Identify which cell holds the provided text, then report its [x, y] central coordinate. 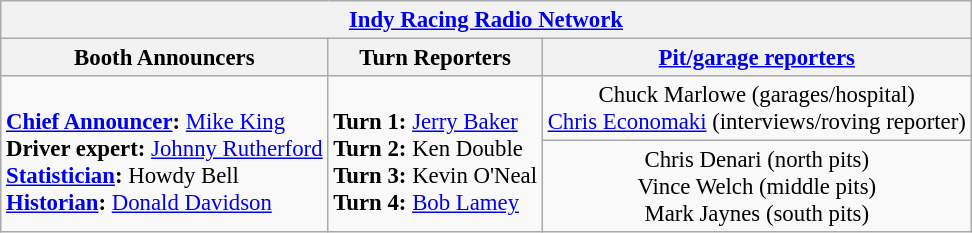
Chuck Marlowe (garages/hospital)Chris Economaki (interviews/roving reporter) [756, 108]
Chris Denari (north pits) Vince Welch (middle pits)Mark Jaynes (south pits) [756, 187]
Chief Announcer: Mike King Driver expert: Johnny Rutherford Statistician: Howdy Bell Historian: Donald Davidson [164, 154]
Indy Racing Radio Network [486, 20]
Pit/garage reporters [756, 58]
Booth Announcers [164, 58]
Turn Reporters [435, 58]
Turn 1: Jerry Baker Turn 2: Ken Double Turn 3: Kevin O'Neal Turn 4: Bob Lamey [435, 154]
